Output the [x, y] coordinate of the center of the cell containing the given text.  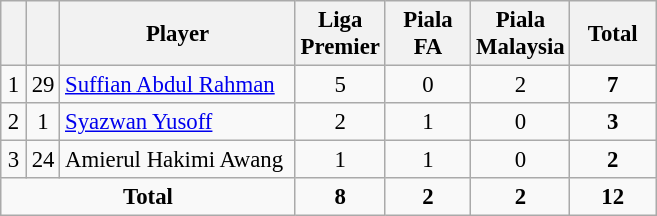
Piala Malaysia [520, 34]
Liga Premier [340, 34]
Piala FA [428, 34]
Player [178, 34]
7 [613, 85]
5 [340, 85]
29 [42, 85]
8 [340, 197]
Syazwan Yusoff [178, 122]
Amierul Hakimi Awang [178, 160]
24 [42, 160]
Suffian Abdul Rahman [178, 85]
12 [613, 197]
